Determine the (x, y) coordinate at the center of the cell enclosing the given text.  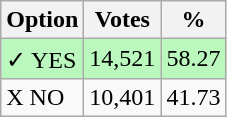
58.27 (194, 59)
✓ YES (42, 59)
Votes (122, 20)
X NO (42, 97)
14,521 (122, 59)
41.73 (194, 97)
% (194, 20)
Option (42, 20)
10,401 (122, 97)
